Find where the given text appears and provide that cell's center as (x, y) coordinate. 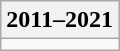
2011–2021 (60, 20)
